Output the (x, y) coordinate of the center of the cell containing the given text.  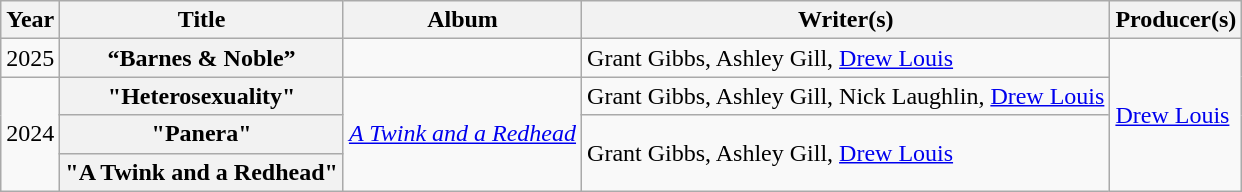
Year (30, 20)
Producer(s) (1176, 20)
Album (462, 20)
Grant Gibbs, Ashley Gill, Nick Laughlin, Drew Louis (846, 96)
2025 (30, 58)
"Heterosexuality" (202, 96)
Title (202, 20)
Drew Louis (1176, 115)
“Barnes & Noble” (202, 58)
Writer(s) (846, 20)
2024 (30, 134)
A Twink and a Redhead (462, 134)
"A Twink and a Redhead" (202, 172)
"Panera" (202, 134)
